For the text-containing cell, return its midpoint in [X, Y] coordinate format. 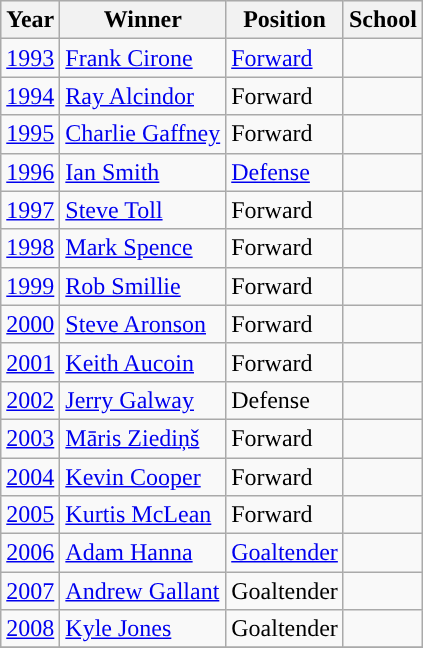
2002 [30, 400]
2006 [30, 553]
Rob Smillie [143, 286]
Steve Aronson [143, 324]
Kurtis McLean [143, 515]
1998 [30, 248]
Winner [143, 20]
Adam Hanna [143, 553]
Ian Smith [143, 172]
2001 [30, 362]
Frank Cirone [143, 58]
1997 [30, 210]
Year [30, 20]
1995 [30, 134]
2007 [30, 591]
2004 [30, 477]
Andrew Gallant [143, 591]
Steve Toll [143, 210]
2008 [30, 629]
Mark Spence [143, 248]
Māris Ziediņš [143, 438]
2000 [30, 324]
Ray Alcindor [143, 96]
2005 [30, 515]
Kyle Jones [143, 629]
School [382, 20]
Charlie Gaffney [143, 134]
Position [285, 20]
1996 [30, 172]
2003 [30, 438]
Keith Aucoin [143, 362]
Kevin Cooper [143, 477]
Jerry Galway [143, 400]
1993 [30, 58]
1994 [30, 96]
1999 [30, 286]
